Return the [x, y] coordinate for the center point of the cell that contains the specified text.  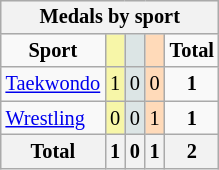
Sport [54, 51]
Medals by sport [110, 17]
2 [192, 152]
Wrestling [54, 118]
Taekwondo [54, 84]
